Capture the cell that displays the provided text and extract its (X, Y) central coordinate. 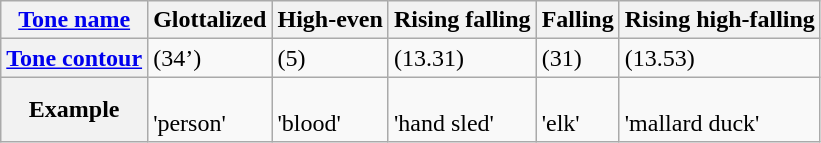
(31) (578, 58)
'person' (210, 110)
(13.53) (720, 58)
Glottalized (210, 20)
'mallard duck' (720, 110)
Example (74, 110)
Rising high-falling (720, 20)
'elk' (578, 110)
Falling (578, 20)
High-even (330, 20)
Tone contour (74, 58)
'hand sled' (462, 110)
(34’) (210, 58)
(5) (330, 58)
Tone name (74, 20)
'blood' (330, 110)
Rising falling (462, 20)
(13.31) (462, 58)
